Provide the [x, y] coordinate of the cell's center where the given text is located.  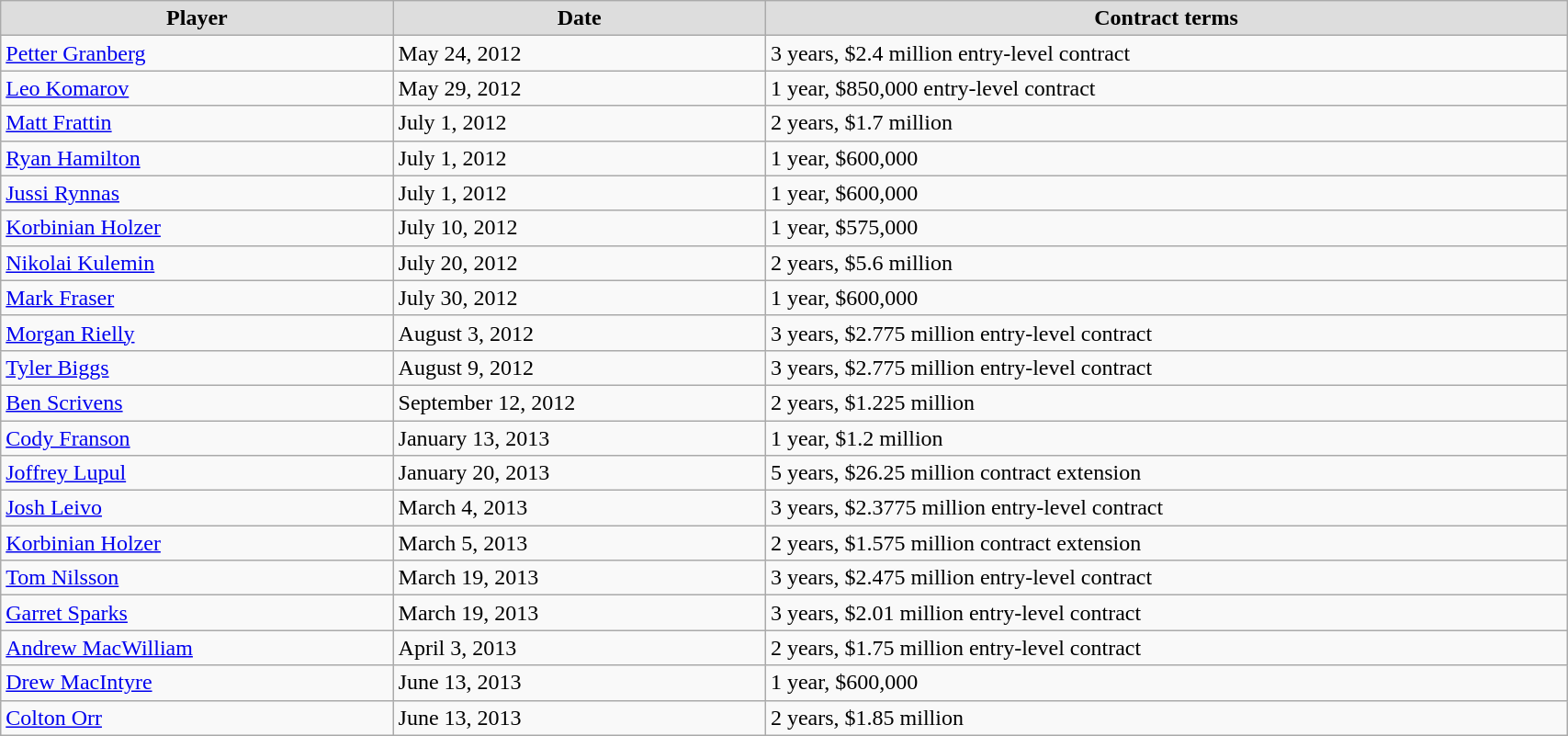
2 years, $1.75 million entry-level contract [1166, 648]
2 years, $1.7 million [1166, 123]
Leo Komarov [197, 88]
Player [197, 18]
Jussi Rynnas [197, 193]
Petter Granberg [197, 53]
2 years, $1.85 million [1166, 718]
Date [579, 18]
May 29, 2012 [579, 88]
January 20, 2013 [579, 473]
Ryan Hamilton [197, 158]
May 24, 2012 [579, 53]
March 4, 2013 [579, 508]
August 9, 2012 [579, 368]
April 3, 2013 [579, 648]
Josh Leivo [197, 508]
July 30, 2012 [579, 298]
Matt Frattin [197, 123]
2 years, $1.225 million [1166, 402]
3 years, $2.4 million entry-level contract [1166, 53]
2 years, $5.6 million [1166, 263]
1 year, $1.2 million [1166, 438]
3 years, $2.475 million entry-level contract [1166, 578]
1 year, $850,000 entry-level contract [1166, 88]
Andrew MacWilliam [197, 648]
3 years, $2.01 million entry-level contract [1166, 613]
Contract terms [1166, 18]
Ben Scrivens [197, 402]
July 20, 2012 [579, 263]
Tyler Biggs [197, 368]
Drew MacIntyre [197, 683]
March 5, 2013 [579, 543]
July 10, 2012 [579, 228]
Morgan Rielly [197, 333]
Colton Orr [197, 718]
Cody Franson [197, 438]
3 years, $2.3775 million entry-level contract [1166, 508]
2 years, $1.575 million contract extension [1166, 543]
September 12, 2012 [579, 402]
January 13, 2013 [579, 438]
Nikolai Kulemin [197, 263]
Joffrey Lupul [197, 473]
Tom Nilsson [197, 578]
5 years, $26.25 million contract extension [1166, 473]
Mark Fraser [197, 298]
1 year, $575,000 [1166, 228]
Garret Sparks [197, 613]
August 3, 2012 [579, 333]
